Provide the [x, y] coordinate of the cell's center where the given text is located.  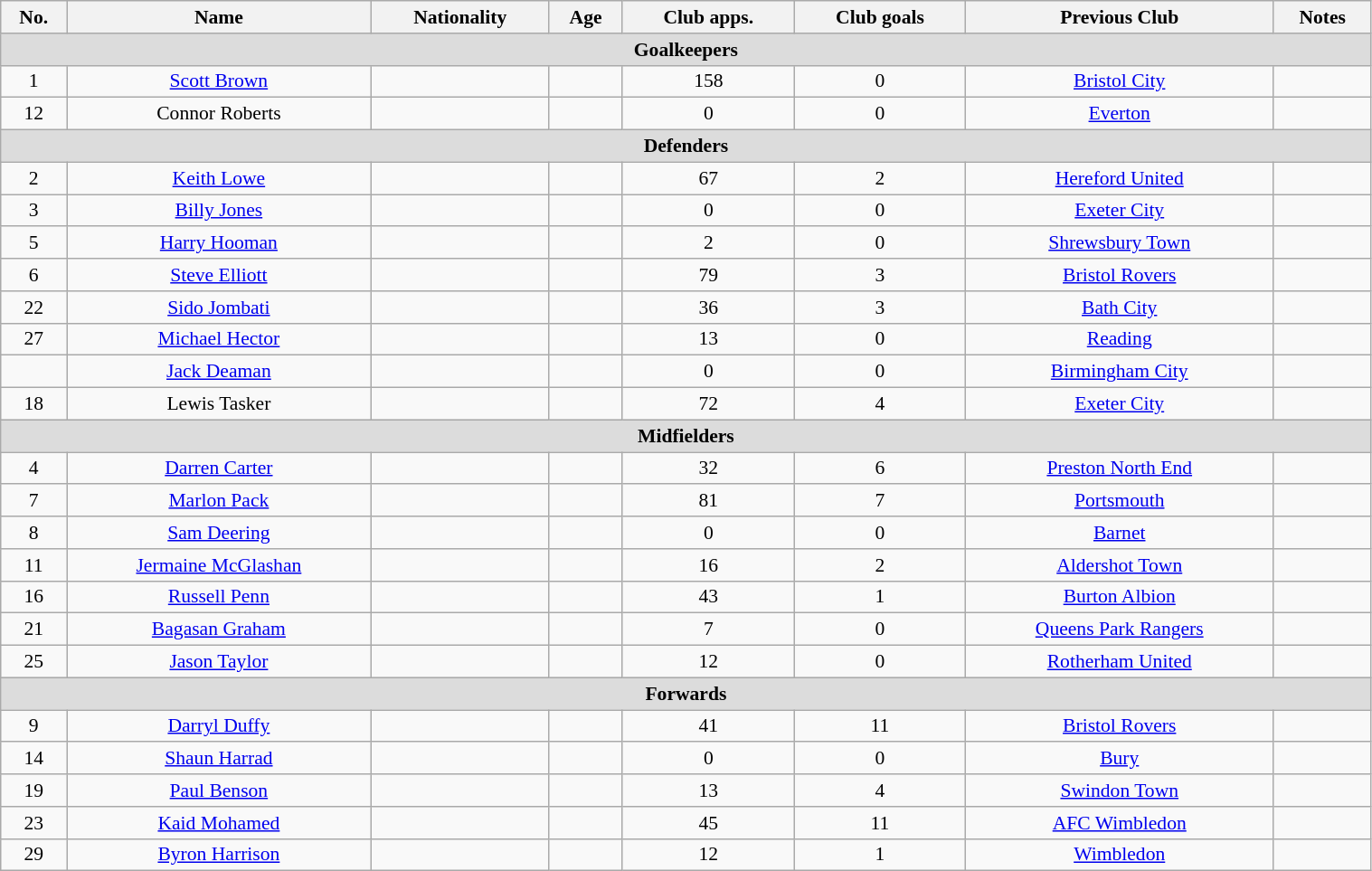
Defenders [686, 147]
Darryl Duffy [219, 726]
Preston North End [1120, 469]
Aldershot Town [1120, 565]
8 [34, 533]
158 [709, 81]
5 [34, 243]
Connor Roberts [219, 114]
18 [34, 404]
Name [219, 17]
27 [34, 339]
Russell Penn [219, 597]
41 [709, 726]
Bagasan Graham [219, 630]
Bury [1120, 759]
Scott Brown [219, 81]
Swindon Town [1120, 791]
Birmingham City [1120, 372]
Bath City [1120, 308]
Michael Hector [219, 339]
Age [585, 17]
14 [34, 759]
Everton [1120, 114]
Jack Deaman [219, 372]
Shrewsbury Town [1120, 243]
Club goals [880, 17]
22 [34, 308]
79 [709, 275]
Jermaine McGlashan [219, 565]
Sido Jombati [219, 308]
Marlon Pack [219, 501]
81 [709, 501]
23 [34, 823]
Steve Elliott [219, 275]
Lewis Tasker [219, 404]
Midfielders [686, 436]
Byron Harrison [219, 855]
Burton Albion [1120, 597]
Barnet [1120, 533]
Rotherham United [1120, 662]
21 [34, 630]
72 [709, 404]
32 [709, 469]
Reading [1120, 339]
Shaun Harrad [219, 759]
67 [709, 178]
Jason Taylor [219, 662]
Keith Lowe [219, 178]
Kaid Mohamed [219, 823]
Portsmouth [1120, 501]
Darren Carter [219, 469]
Goalkeepers [686, 50]
Queens Park Rangers [1120, 630]
Harry Hooman [219, 243]
43 [709, 597]
Club apps. [709, 17]
Wimbledon [1120, 855]
25 [34, 662]
Previous Club [1120, 17]
19 [34, 791]
Nationality [459, 17]
Hereford United [1120, 178]
Paul Benson [219, 791]
AFC Wimbledon [1120, 823]
Bristol City [1120, 81]
Sam Deering [219, 533]
Billy Jones [219, 211]
36 [709, 308]
No. [34, 17]
Notes [1322, 17]
Forwards [686, 694]
45 [709, 823]
29 [34, 855]
9 [34, 726]
